Extract the (X, Y) coordinate from the center of the cell holding the provided text.  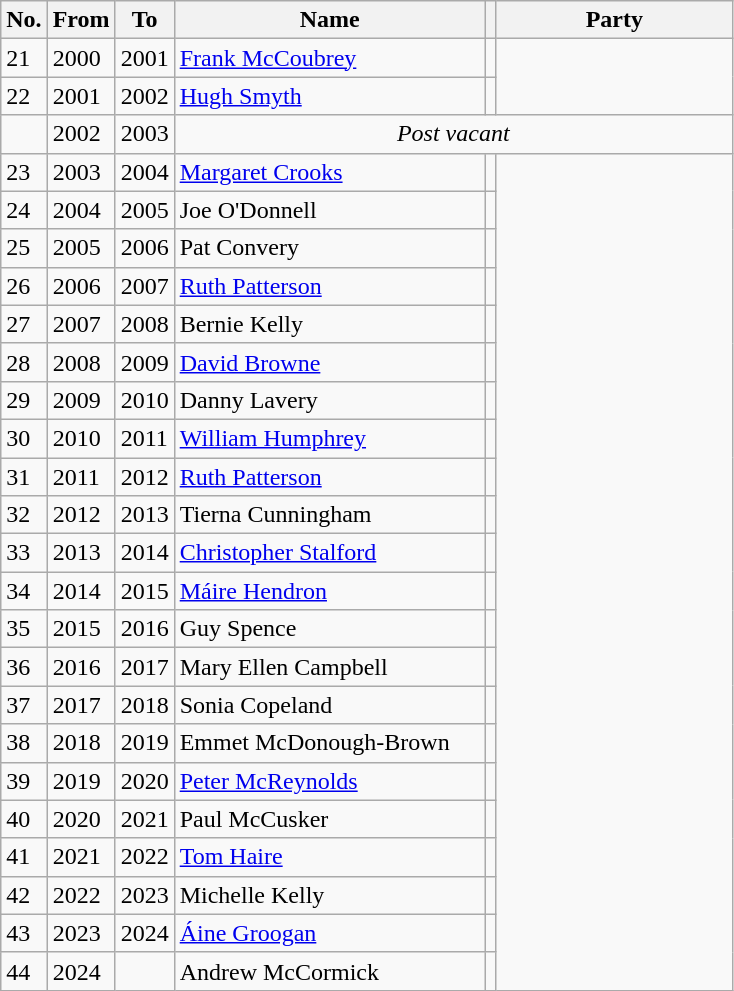
Tierna Cunningham (330, 515)
27 (24, 324)
No. (24, 20)
31 (24, 477)
26 (24, 286)
Tom Haire (330, 857)
Michelle Kelly (330, 895)
38 (24, 743)
Hugh Smyth (330, 96)
23 (24, 172)
From (81, 20)
37 (24, 705)
24 (24, 210)
Guy Spence (330, 629)
Mary Ellen Campbell (330, 667)
42 (24, 895)
28 (24, 362)
34 (24, 591)
Margaret Crooks (330, 172)
Bernie Kelly (330, 324)
33 (24, 553)
43 (24, 933)
Post vacant (453, 134)
Joe O'Donnell (330, 210)
Sonia Copeland (330, 705)
36 (24, 667)
To (144, 20)
21 (24, 58)
39 (24, 781)
Andrew McCormick (330, 971)
Frank McCoubrey (330, 58)
29 (24, 400)
44 (24, 971)
Máire Hendron (330, 591)
2000 (81, 58)
35 (24, 629)
Pat Convery (330, 248)
Peter McReynolds (330, 781)
30 (24, 438)
Name (330, 20)
Party (614, 20)
Paul McCusker (330, 819)
25 (24, 248)
Emmet McDonough-Brown (330, 743)
Christopher Stalford (330, 553)
Danny Lavery (330, 400)
William Humphrey (330, 438)
40 (24, 819)
Áine Groogan (330, 933)
David Browne (330, 362)
32 (24, 515)
22 (24, 96)
41 (24, 857)
